Scan for the cell matching the given text and deliver its (x, y) coordinate at center. 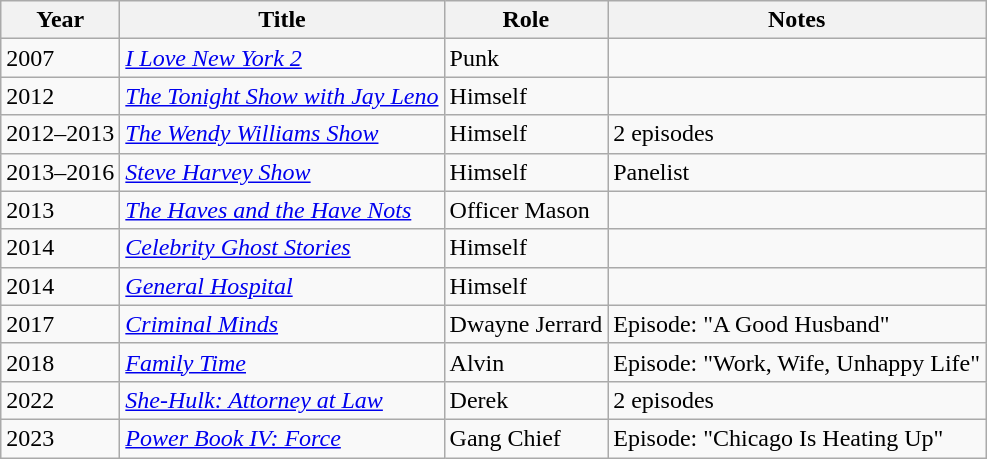
2012 (60, 96)
General Hospital (282, 286)
The Wendy Williams Show (282, 134)
2022 (60, 400)
2017 (60, 324)
Gang Chief (526, 438)
The Haves and the Have Nots (282, 210)
Officer Mason (526, 210)
Dwayne Jerrard (526, 324)
2023 (60, 438)
Power Book IV: Force (282, 438)
Celebrity Ghost Stories (282, 248)
Criminal Minds (282, 324)
2007 (60, 58)
She-Hulk: Attorney at Law (282, 400)
I Love New York 2 (282, 58)
Title (282, 20)
Notes (797, 20)
Panelist (797, 172)
2018 (60, 362)
Episode: "A Good Husband" (797, 324)
Punk (526, 58)
Family Time (282, 362)
The Tonight Show with Jay Leno (282, 96)
2013–2016 (60, 172)
Year (60, 20)
2013 (60, 210)
2012–2013 (60, 134)
Episode: "Chicago Is Heating Up" (797, 438)
Steve Harvey Show (282, 172)
Role (526, 20)
Derek (526, 400)
Episode: "Work, Wife, Unhappy Life" (797, 362)
Alvin (526, 362)
